Detect which cell encompasses the target text, then output its (x, y) center coordinate. 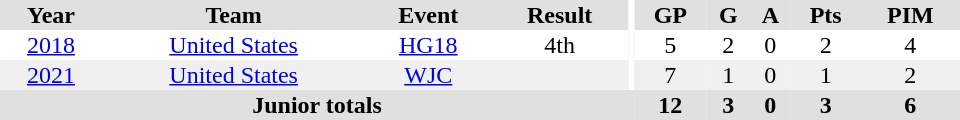
5 (670, 45)
Event (428, 15)
HG18 (428, 45)
Team (234, 15)
Pts (826, 15)
12 (670, 105)
PIM (910, 15)
2021 (51, 75)
A (770, 15)
4th (560, 45)
GP (670, 15)
4 (910, 45)
Junior totals (317, 105)
2018 (51, 45)
G (728, 15)
WJC (428, 75)
Year (51, 15)
7 (670, 75)
Result (560, 15)
6 (910, 105)
